Return [X, Y] of the center of cell containing provided text 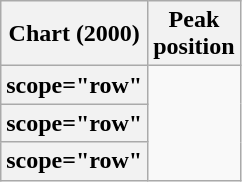
Peakposition [194, 34]
Chart (2000) [74, 34]
